Return [X, Y] of the center of cell containing provided text 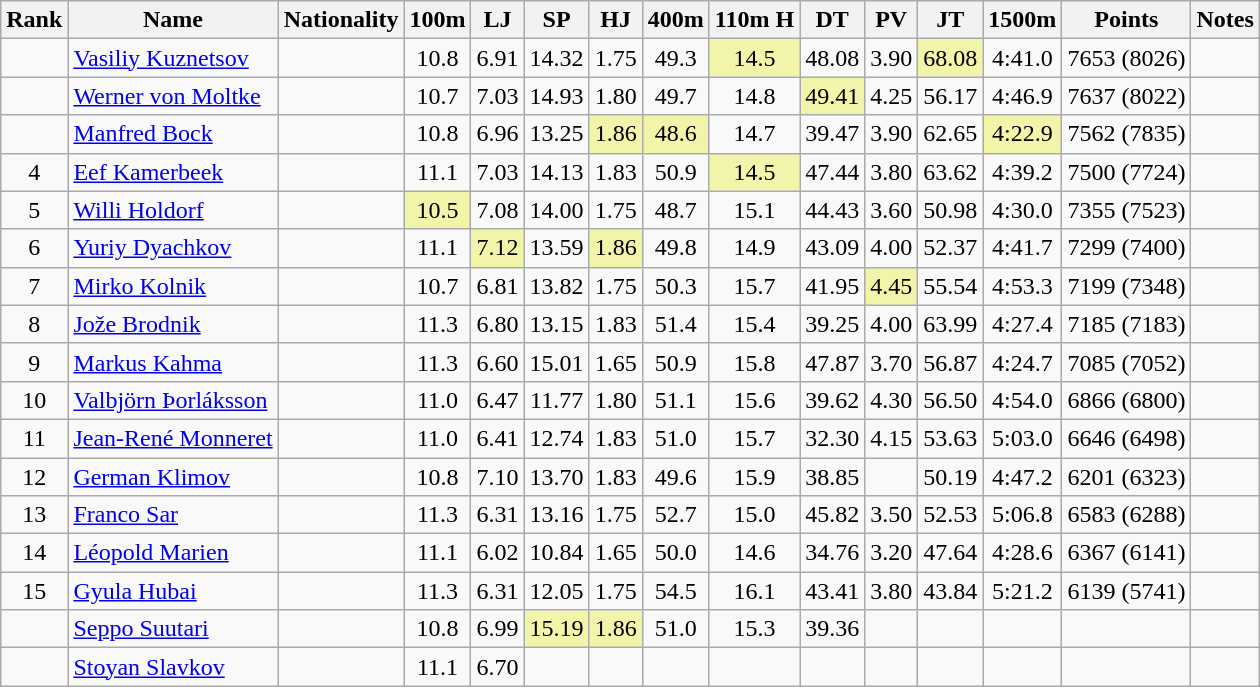
PV [892, 20]
4:54.0 [1022, 400]
Vasiliy Kuznetsov [173, 58]
6.41 [498, 438]
14.8 [754, 96]
7.08 [498, 210]
Willi Holdorf [173, 210]
49.6 [676, 477]
Manfred Bock [173, 134]
14.93 [556, 96]
6.81 [498, 286]
52.7 [676, 515]
7653 (8026) [1126, 58]
4 [34, 172]
SP [556, 20]
6.47 [498, 400]
Points [1126, 20]
4:28.6 [1022, 553]
15 [34, 591]
HJ [616, 20]
50.3 [676, 286]
6.70 [498, 667]
43.84 [950, 591]
Name [173, 20]
6583 (6288) [1126, 515]
16.1 [754, 591]
LJ [498, 20]
11.77 [556, 400]
4.15 [892, 438]
7500 (7724) [1126, 172]
7.10 [498, 477]
6.80 [498, 324]
6139 (5741) [1126, 591]
50.98 [950, 210]
4:47.2 [1022, 477]
39.62 [832, 400]
15.19 [556, 629]
8 [34, 324]
3.60 [892, 210]
49.3 [676, 58]
63.99 [950, 324]
10.5 [438, 210]
6.02 [498, 553]
7 [34, 286]
6.99 [498, 629]
6367 (6141) [1126, 553]
15.3 [754, 629]
68.08 [950, 58]
62.65 [950, 134]
13.15 [556, 324]
41.95 [832, 286]
6.60 [498, 362]
14.7 [754, 134]
12.74 [556, 438]
Jože Brodnik [173, 324]
6 [34, 248]
38.85 [832, 477]
7.12 [498, 248]
13.16 [556, 515]
Rank [34, 20]
51.1 [676, 400]
German Klimov [173, 477]
50.19 [950, 477]
49.7 [676, 96]
12 [34, 477]
4:24.7 [1022, 362]
6.96 [498, 134]
Yuriy Dyachkov [173, 248]
Stoyan Slavkov [173, 667]
43.41 [832, 591]
13 [34, 515]
Valbjörn Þorláksson [173, 400]
5 [34, 210]
14.9 [754, 248]
15.01 [556, 362]
52.53 [950, 515]
14.32 [556, 58]
4.45 [892, 286]
63.62 [950, 172]
47.64 [950, 553]
7562 (7835) [1126, 134]
7299 (7400) [1126, 248]
4:46.9 [1022, 96]
32.30 [832, 438]
Nationality [341, 20]
4:22.9 [1022, 134]
3.70 [892, 362]
4:41.0 [1022, 58]
34.76 [832, 553]
5:21.2 [1022, 591]
4:53.3 [1022, 286]
7637 (8022) [1126, 96]
13.25 [556, 134]
JT [950, 20]
6646 (6498) [1126, 438]
4:27.4 [1022, 324]
4:30.0 [1022, 210]
Mirko Kolnik [173, 286]
52.37 [950, 248]
3.20 [892, 553]
15.1 [754, 210]
13.82 [556, 286]
Werner von Moltke [173, 96]
14 [34, 553]
4.25 [892, 96]
12.05 [556, 591]
9 [34, 362]
110m H [754, 20]
Markus Kahma [173, 362]
44.43 [832, 210]
15.4 [754, 324]
13.70 [556, 477]
51.4 [676, 324]
100m [438, 20]
7355 (7523) [1126, 210]
4:39.2 [1022, 172]
3.50 [892, 515]
55.54 [950, 286]
5:03.0 [1022, 438]
39.25 [832, 324]
43.09 [832, 248]
39.36 [832, 629]
15.0 [754, 515]
7185 (7183) [1126, 324]
48.7 [676, 210]
Notes [1225, 20]
15.9 [754, 477]
Eef Kamerbeek [173, 172]
53.63 [950, 438]
49.41 [832, 96]
49.8 [676, 248]
14.6 [754, 553]
54.5 [676, 591]
7199 (7348) [1126, 286]
Léopold Marien [173, 553]
47.44 [832, 172]
56.87 [950, 362]
4:41.7 [1022, 248]
6201 (6323) [1126, 477]
45.82 [832, 515]
4.30 [892, 400]
11 [34, 438]
Jean-René Monneret [173, 438]
48.6 [676, 134]
6.91 [498, 58]
50.0 [676, 553]
15.6 [754, 400]
56.17 [950, 96]
400m [676, 20]
Seppo Suutari [173, 629]
5:06.8 [1022, 515]
14.13 [556, 172]
39.47 [832, 134]
1500m [1022, 20]
13.59 [556, 248]
7085 (7052) [1126, 362]
DT [832, 20]
10.84 [556, 553]
56.50 [950, 400]
14.00 [556, 210]
6866 (6800) [1126, 400]
47.87 [832, 362]
Franco Sar [173, 515]
15.8 [754, 362]
Gyula Hubai [173, 591]
10 [34, 400]
48.08 [832, 58]
